Return the [x, y] coordinate for the center point of the cell that contains the specified text.  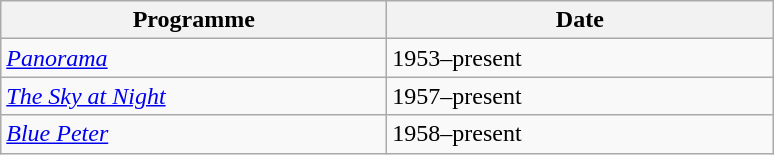
1953–present [580, 58]
Panorama [194, 58]
1957–present [580, 96]
1958–present [580, 134]
Blue Peter [194, 134]
Programme [194, 20]
Date [580, 20]
The Sky at Night [194, 96]
